For the text-containing cell, return its midpoint in [x, y] coordinate format. 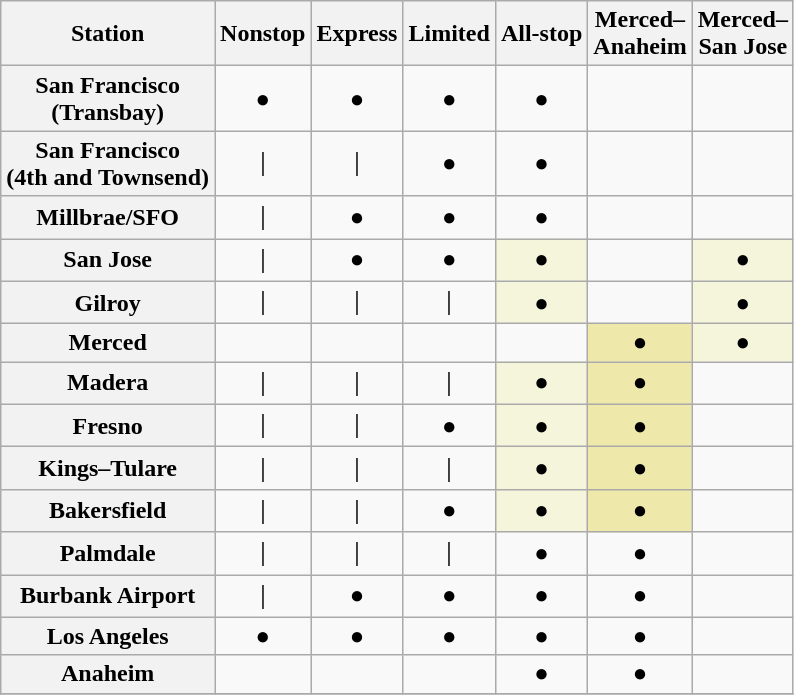
Anaheim [108, 674]
Kings–Tulare [108, 468]
Station [108, 34]
San Francisco(Transbay) [108, 98]
Nonstop [263, 34]
Burbank Airport [108, 596]
Merced–San Jose [742, 34]
Fresno [108, 426]
Gilroy [108, 302]
Limited [449, 34]
Millbrae/SFO [108, 218]
Merced–Anaheim [640, 34]
Palmdale [108, 554]
Los Angeles [108, 636]
Madera [108, 384]
Bakersfield [108, 510]
Merced [108, 343]
All-stop [541, 34]
Express [357, 34]
San Francisco(4th and Townsend) [108, 164]
San Jose [108, 260]
